Identify which cell holds the provided text, then report its [x, y] central coordinate. 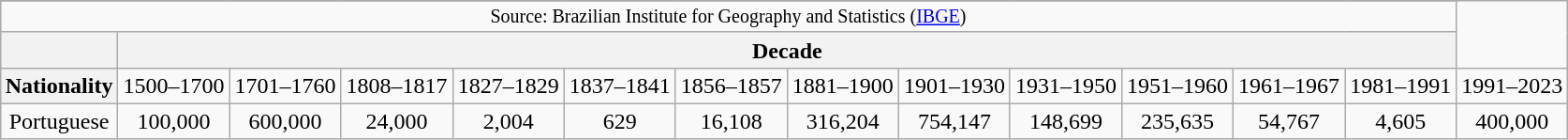
600,000 [285, 121]
1881–1900 [843, 86]
1837–1841 [620, 86]
2,004 [508, 121]
1808–1817 [397, 86]
629 [620, 121]
1827–1829 [508, 86]
100,000 [174, 121]
1991–2023 [1512, 86]
Decade [787, 50]
316,204 [843, 121]
4,605 [1401, 121]
Source: Brazilian Institute for Geography and Statistics (IBGE) [728, 17]
1856–1857 [731, 86]
1951–1960 [1178, 86]
754,147 [954, 121]
1961–1967 [1289, 86]
1901–1930 [954, 86]
1500–1700 [174, 86]
1981–1991 [1401, 86]
400,000 [1512, 121]
16,108 [731, 121]
54,767 [1289, 121]
Portuguese [59, 121]
148,699 [1066, 121]
1701–1760 [285, 86]
235,635 [1178, 121]
Nationality [59, 86]
24,000 [397, 121]
1931–1950 [1066, 86]
